Capture the cell that displays the provided text and extract its [x, y] central coordinate. 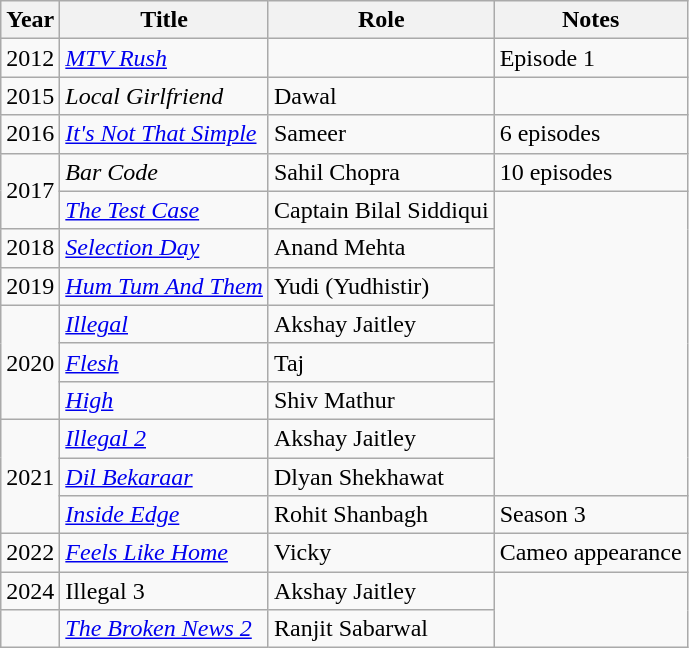
2020 [30, 362]
2018 [30, 248]
Taj [381, 362]
Season 3 [590, 515]
Local Girlfriend [164, 96]
2015 [30, 96]
Selection Day [164, 248]
Shiv Mathur [381, 400]
Sahil Chopra [381, 172]
Captain Bilal Siddiqui [381, 210]
Rohit Shanbagh [381, 515]
2019 [30, 286]
Hum Tum And Them [164, 286]
Illegal 3 [164, 591]
High [164, 400]
Dawal [381, 96]
Anand Mehta [381, 248]
Sameer [381, 134]
The Broken News 2 [164, 629]
2017 [30, 191]
Dil Bekaraar [164, 477]
2021 [30, 476]
MTV Rush [164, 58]
6 episodes [590, 134]
Episode 1 [590, 58]
10 episodes [590, 172]
Feels Like Home [164, 553]
Inside Edge [164, 515]
Dlyan Shekhawat [381, 477]
Year [30, 20]
Role [381, 20]
2016 [30, 134]
Title [164, 20]
The Test Case [164, 210]
Illegal [164, 324]
Flesh [164, 362]
2024 [30, 591]
Vicky [381, 553]
Notes [590, 20]
Ranjit Sabarwal [381, 629]
Illegal 2 [164, 438]
Bar Code [164, 172]
Yudi (Yudhistir) [381, 286]
It's Not That Simple [164, 134]
2012 [30, 58]
Cameo appearance [590, 553]
2022 [30, 553]
